Find where the given text appears and provide that cell's center as [x, y] coordinate. 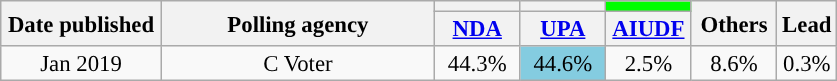
2.5% [649, 64]
0.3% [807, 64]
Others [734, 24]
44.3% [477, 64]
Date published [82, 24]
UPA [563, 30]
NDA [477, 30]
Polling agency [298, 24]
44.6% [563, 64]
AIUDF [649, 30]
Jan 2019 [82, 64]
Lead [807, 24]
C Voter [298, 64]
8.6% [734, 64]
